Search for the cell housing the specified text and yield its [x, y] center coordinate. 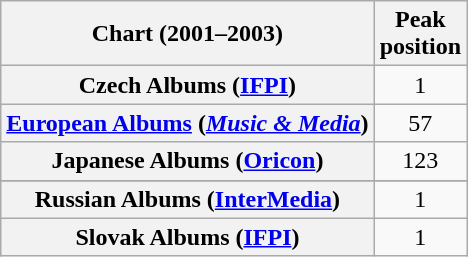
Russian Albums (InterMedia) [188, 199]
Czech Albums (IFPI) [188, 85]
Peakposition [420, 34]
57 [420, 123]
Slovak Albums (IFPI) [188, 237]
Chart (2001–2003) [188, 34]
123 [420, 161]
European Albums (Music & Media) [188, 123]
Japanese Albums (Oricon) [188, 161]
